Search for the cell housing the specified text and yield its [x, y] center coordinate. 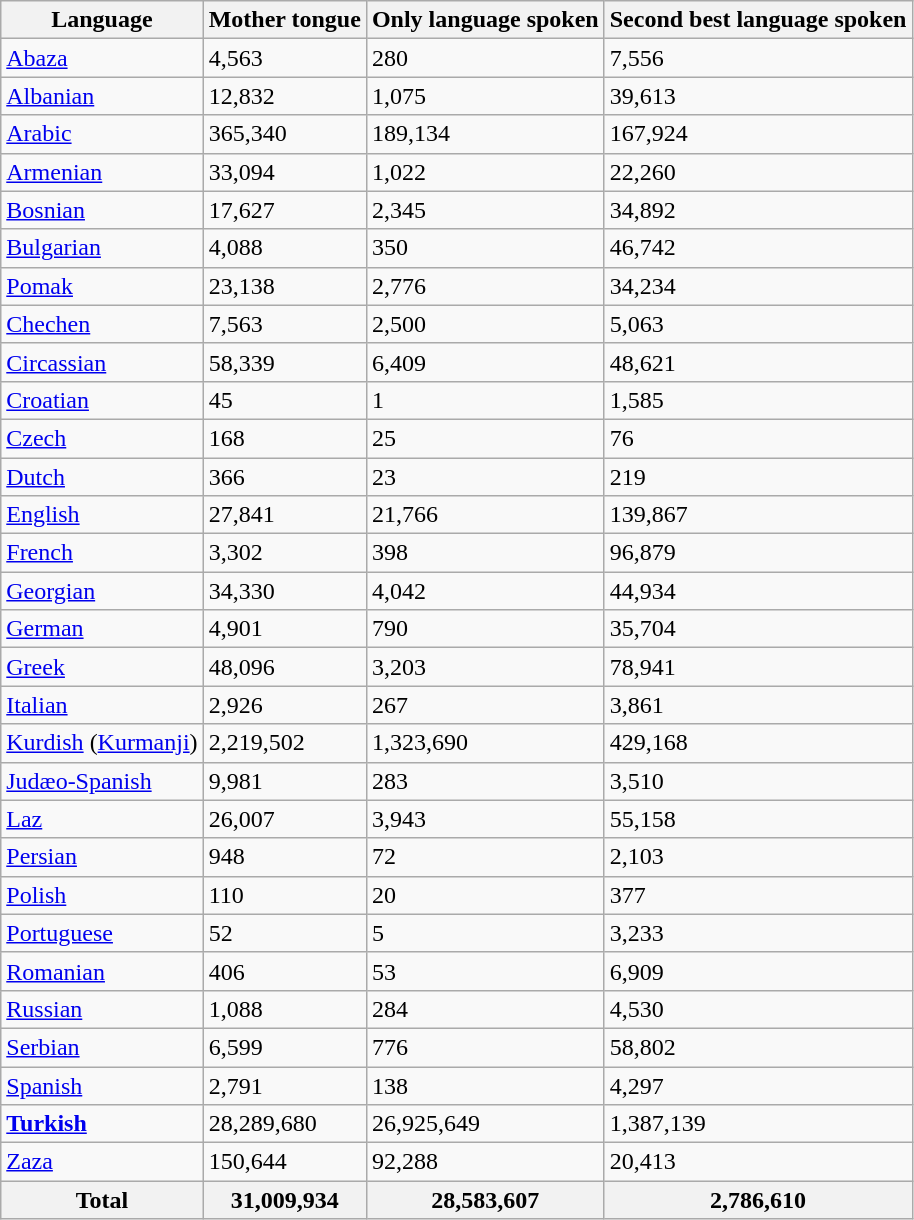
27,841 [284, 515]
280 [485, 58]
406 [284, 971]
Bulgarian [102, 248]
Georgian [102, 591]
398 [485, 553]
44,934 [758, 591]
377 [758, 895]
283 [485, 781]
Greek [102, 667]
5 [485, 933]
Only language spoken [485, 20]
4,530 [758, 1009]
6,599 [284, 1047]
34,892 [758, 210]
4,297 [758, 1085]
3,943 [485, 819]
92,288 [485, 1162]
948 [284, 857]
55,158 [758, 819]
168 [284, 438]
3,510 [758, 781]
7,556 [758, 58]
17,627 [284, 210]
4,901 [284, 629]
Total [102, 1200]
4,088 [284, 248]
Czech [102, 438]
Circassian [102, 362]
366 [284, 477]
31,009,934 [284, 1200]
1,387,139 [758, 1124]
Persian [102, 857]
48,096 [284, 667]
2,345 [485, 210]
76 [758, 438]
350 [485, 248]
20 [485, 895]
Zaza [102, 1162]
3,302 [284, 553]
21,766 [485, 515]
110 [284, 895]
2,219,502 [284, 743]
150,644 [284, 1162]
28,289,680 [284, 1124]
34,330 [284, 591]
9,981 [284, 781]
26,925,649 [485, 1124]
Albanian [102, 96]
3,233 [758, 933]
28,583,607 [485, 1200]
39,613 [758, 96]
Second best language spoken [758, 20]
2,926 [284, 705]
34,234 [758, 286]
Russian [102, 1009]
1,585 [758, 400]
12,832 [284, 96]
1,075 [485, 96]
23,138 [284, 286]
46,742 [758, 248]
English [102, 515]
429,168 [758, 743]
96,879 [758, 553]
6,909 [758, 971]
26,007 [284, 819]
Mother tongue [284, 20]
72 [485, 857]
7,563 [284, 324]
Pomak [102, 286]
Arabic [102, 134]
4,042 [485, 591]
German [102, 629]
Italian [102, 705]
48,621 [758, 362]
58,339 [284, 362]
776 [485, 1047]
284 [485, 1009]
Romanian [102, 971]
Armenian [102, 172]
Spanish [102, 1085]
45 [284, 400]
Kurdish (Kurmanji) [102, 743]
Judæo-Spanish [102, 781]
Dutch [102, 477]
Croatian [102, 400]
1 [485, 400]
Chechen [102, 324]
1,088 [284, 1009]
3,861 [758, 705]
Portuguese [102, 933]
Turkish [102, 1124]
1,323,690 [485, 743]
138 [485, 1085]
35,704 [758, 629]
219 [758, 477]
2,776 [485, 286]
25 [485, 438]
20,413 [758, 1162]
Abaza [102, 58]
Laz [102, 819]
139,867 [758, 515]
3,203 [485, 667]
22,260 [758, 172]
790 [485, 629]
6,409 [485, 362]
Bosnian [102, 210]
167,924 [758, 134]
78,941 [758, 667]
33,094 [284, 172]
1,022 [485, 172]
2,103 [758, 857]
French [102, 553]
267 [485, 705]
23 [485, 477]
Polish [102, 895]
4,563 [284, 58]
189,134 [485, 134]
58,802 [758, 1047]
2,786,610 [758, 1200]
Language [102, 20]
2,791 [284, 1085]
52 [284, 933]
Serbian [102, 1047]
5,063 [758, 324]
2,500 [485, 324]
365,340 [284, 134]
53 [485, 971]
